Extract the (x, y) coordinate from the center of the cell holding the provided text.  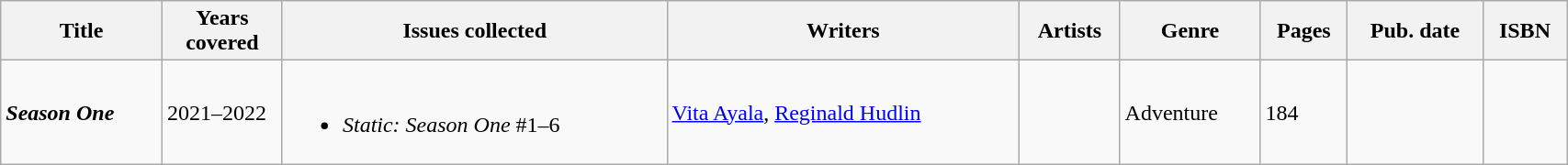
Artists (1069, 31)
2021–2022 (222, 112)
Pages (1304, 31)
ISBN (1525, 31)
Adventure (1190, 112)
Pub. date (1415, 31)
Writers (843, 31)
Years covered (222, 31)
Vita Ayala, Reginald Hudlin (843, 112)
Season One (82, 112)
Static: Season One #1–6 (474, 112)
Issues collected (474, 31)
184 (1304, 112)
Title (82, 31)
Genre (1190, 31)
